Identify which cell holds the provided text, then report its [x, y] central coordinate. 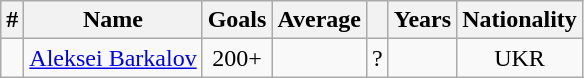
Name [113, 20]
# [12, 20]
200+ [237, 58]
? [377, 58]
Years [422, 20]
Goals [237, 20]
UKR [520, 58]
Average [320, 20]
Aleksei Barkalov [113, 58]
Nationality [520, 20]
